Determine the [x, y] coordinate at the center of the cell enclosing the given text.  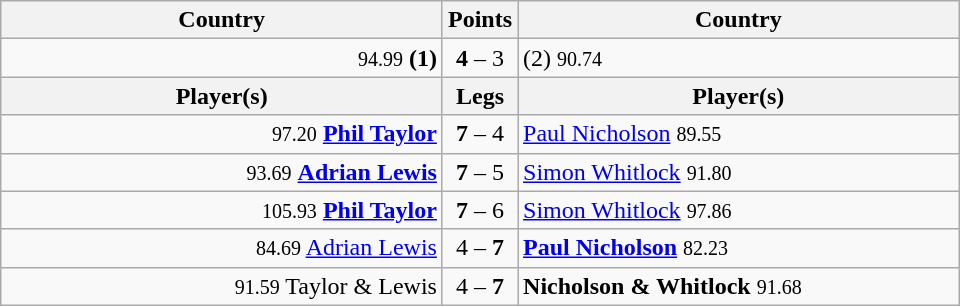
4 – 3 [480, 58]
Nicholson & Whitlock 91.68 [739, 286]
84.69 Adrian Lewis [222, 248]
Paul Nicholson 82.23 [739, 248]
Paul Nicholson 89.55 [739, 134]
Simon Whitlock 91.80 [739, 172]
7 – 5 [480, 172]
Legs [480, 96]
(2) 90.74 [739, 58]
Points [480, 20]
91.59 Taylor & Lewis [222, 286]
94.99 (1) [222, 58]
93.69 Adrian Lewis [222, 172]
105.93 Phil Taylor [222, 210]
97.20 Phil Taylor [222, 134]
7 – 4 [480, 134]
Simon Whitlock 97.86 [739, 210]
7 – 6 [480, 210]
